Locate the cell with the specified text and output its (X, Y) center coordinate. 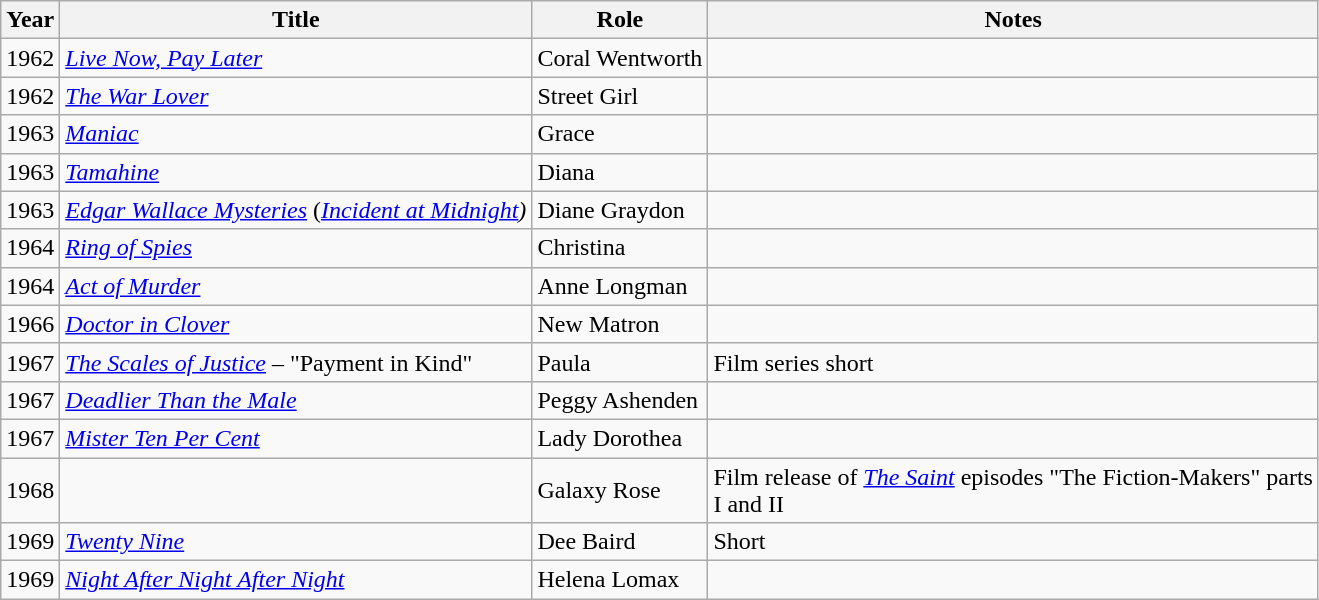
Live Now, Pay Later (296, 58)
New Matron (620, 324)
Diane Graydon (620, 210)
Film release of The Saint episodes "The Fiction-Makers" partsI and II (1014, 490)
Act of Murder (296, 286)
1966 (30, 324)
Twenty Nine (296, 542)
Doctor in Clover (296, 324)
Paula (620, 362)
Short (1014, 542)
Galaxy Rose (620, 490)
Lady Dorothea (620, 438)
Peggy Ashenden (620, 400)
Anne Longman (620, 286)
Ring of Spies (296, 248)
Christina (620, 248)
The Scales of Justice – "Payment in Kind" (296, 362)
Dee Baird (620, 542)
Street Girl (620, 96)
Edgar Wallace Mysteries (Incident at Midnight) (296, 210)
Coral Wentworth (620, 58)
Mister Ten Per Cent (296, 438)
Role (620, 20)
Film series short (1014, 362)
Diana (620, 172)
Helena Lomax (620, 580)
Deadlier Than the Male (296, 400)
Night After Night After Night (296, 580)
Title (296, 20)
Grace (620, 134)
1968 (30, 490)
Tamahine (296, 172)
Maniac (296, 134)
Notes (1014, 20)
Year (30, 20)
The War Lover (296, 96)
